Capture the cell that displays the provided text and extract its [X, Y] central coordinate. 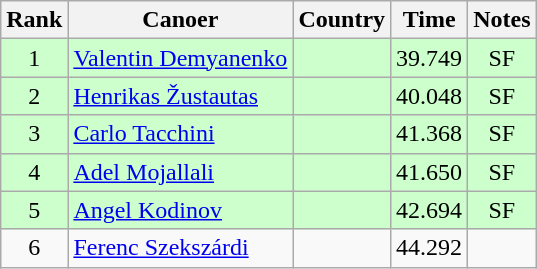
41.368 [430, 134]
42.694 [430, 210]
3 [34, 134]
6 [34, 248]
Rank [34, 20]
2 [34, 96]
Adel Mojallali [180, 172]
40.048 [430, 96]
Carlo Tacchini [180, 134]
Canoer [180, 20]
39.749 [430, 58]
4 [34, 172]
44.292 [430, 248]
41.650 [430, 172]
Notes [502, 20]
5 [34, 210]
Country [342, 20]
Ferenc Szekszárdi [180, 248]
Valentin Demyanenko [180, 58]
Angel Kodinov [180, 210]
Henrikas Žustautas [180, 96]
1 [34, 58]
Time [430, 20]
